Return the [X, Y] coordinate for the center point of the cell that contains the specified text.  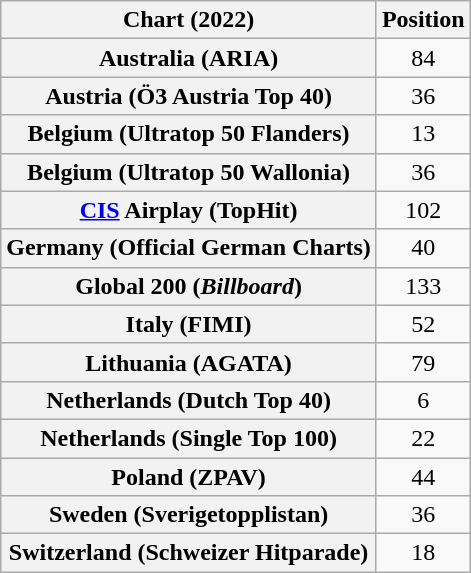
44 [423, 477]
CIS Airplay (TopHit) [189, 210]
6 [423, 400]
52 [423, 324]
133 [423, 286]
Australia (ARIA) [189, 58]
Netherlands (Dutch Top 40) [189, 400]
Poland (ZPAV) [189, 477]
18 [423, 553]
Belgium (Ultratop 50 Flanders) [189, 134]
84 [423, 58]
Belgium (Ultratop 50 Wallonia) [189, 172]
Austria (Ö3 Austria Top 40) [189, 96]
Netherlands (Single Top 100) [189, 438]
Italy (FIMI) [189, 324]
40 [423, 248]
Chart (2022) [189, 20]
Sweden (Sverigetopplistan) [189, 515]
Lithuania (AGATA) [189, 362]
Switzerland (Schweizer Hitparade) [189, 553]
Position [423, 20]
79 [423, 362]
22 [423, 438]
102 [423, 210]
Global 200 (Billboard) [189, 286]
Germany (Official German Charts) [189, 248]
13 [423, 134]
